Scan for the cell matching the given text and deliver its (x, y) coordinate at center. 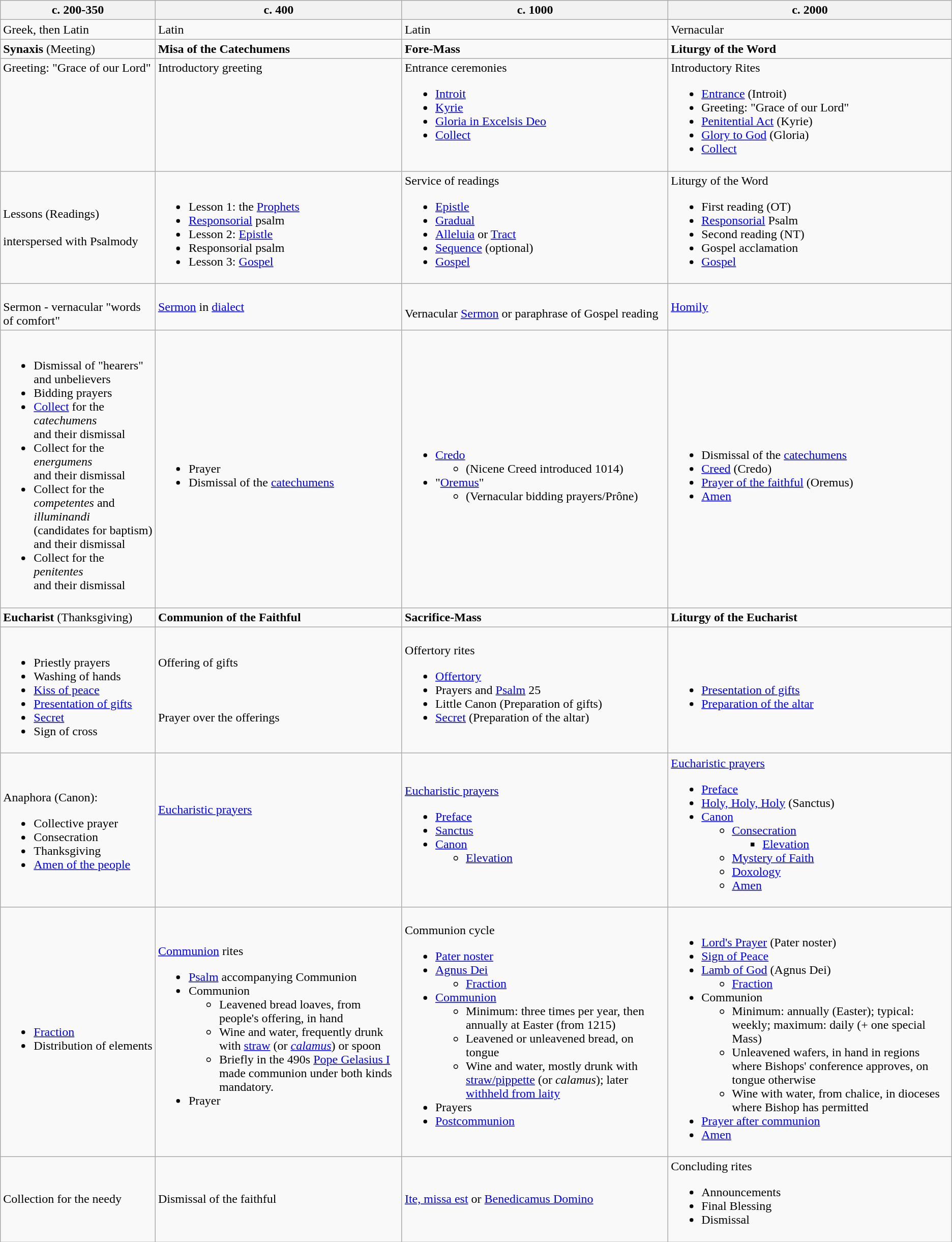
PrayerDismissal of the catechumens (279, 469)
Sermon - vernacular "words of comfort" (78, 307)
Collection for the needy (78, 1199)
Misa of the Catechumens (279, 49)
Eucharistic prayersPrefaceSanctusCanonElevation (535, 830)
Introductory greeting (279, 115)
Homily (810, 307)
Eucharistic prayersPrefaceHoly, Holy, Holy (Sanctus)CanonConsecrationElevationMystery of FaithDoxologyAmen (810, 830)
Offering of giftsPrayer over the offerings (279, 690)
Priestly prayersWashing of handsKiss of peacePresentation of giftsSecretSign of cross (78, 690)
Concluding ritesAnnouncementsFinal BlessingDismissal (810, 1199)
Service of readingsEpistleGradualAlleluia or TractSequence (optional)Gospel (535, 227)
Fore-Mass (535, 49)
Greek, then Latin (78, 30)
c. 400 (279, 10)
Liturgy of the WordFirst reading (OT)Responsorial PsalmSecond reading (NT)Gospel acclamationGospel (810, 227)
c. 2000 (810, 10)
Sermon in dialect (279, 307)
Vernacular (810, 30)
Sacrifice-Mass (535, 617)
Dismissal of the faithful (279, 1199)
Eucharist (Thanksgiving) (78, 617)
Synaxis (Meeting) (78, 49)
Credo(Nicene Creed introduced 1014)"Oremus"(Vernacular bidding prayers/Prône) (535, 469)
Introductory RitesEntrance (Introit)Greeting: "Grace of our Lord"Penitential Act (Kyrie)Glory to God (Gloria)Collect (810, 115)
Liturgy of the Word (810, 49)
Anaphora (Canon):Collective prayerConsecrationThanksgivingAmen of the people (78, 830)
Entrance ceremoniesIntroitKyrieGloria in Excelsis DeoCollect (535, 115)
Lesson 1: the ProphetsResponsorial psalmLesson 2: EpistleResponsorial psalmLesson 3: Gospel (279, 227)
Vernacular Sermon or paraphrase of Gospel reading (535, 307)
c. 1000 (535, 10)
Offertory ritesOffertoryPrayers and Psalm 25Little Canon (Preparation of gifts)Secret (Preparation of the altar) (535, 690)
c. 200-350 (78, 10)
Lessons (Readings)interspersed with Psalmody (78, 227)
Communion of the Faithful (279, 617)
Presentation of giftsPreparation of the altar (810, 690)
Ite, missa est or Benedicamus Domino (535, 1199)
Greeting: "Grace of our Lord" (78, 115)
Eucharistic prayers (279, 830)
Liturgy of the Eucharist (810, 617)
FractionDistribution of elements (78, 1032)
Dismissal of the catechumensCreed (Credo)Prayer of the faithful (Oremus)Amen (810, 469)
